Provide the [X, Y] coordinate of the cell's center where the given text is located.  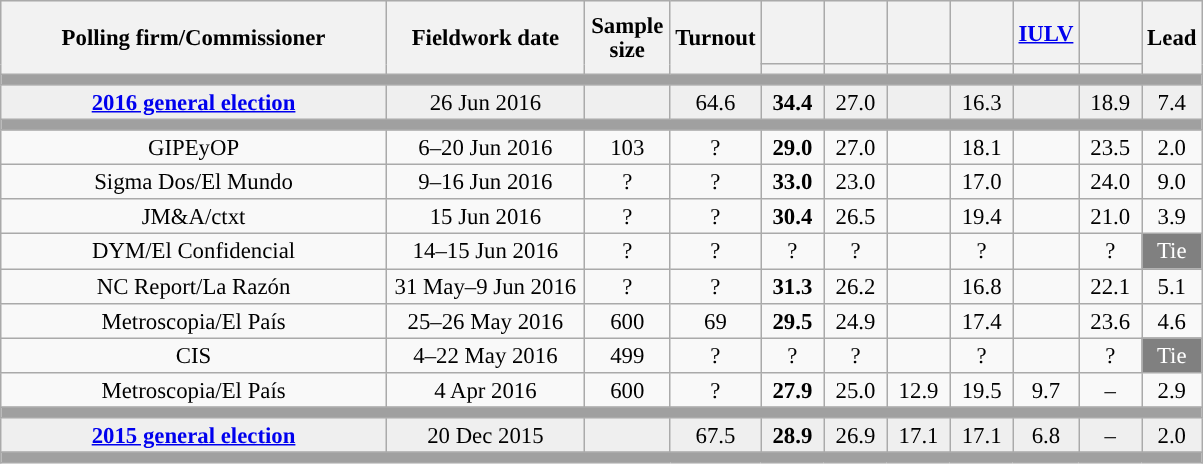
22.1 [1110, 286]
23.6 [1110, 320]
Polling firm/Commissioner [194, 38]
GIPEyOP [194, 148]
28.9 [792, 436]
26.5 [856, 218]
16.3 [982, 102]
9–16 Jun 2016 [485, 182]
JM&A/ctxt [194, 218]
12.9 [918, 390]
5.1 [1172, 286]
31 May–9 Jun 2016 [485, 286]
24.0 [1110, 182]
Sigma Dos/El Mundo [194, 182]
17.0 [982, 182]
Turnout [716, 38]
DYM/El Confidencial [194, 252]
21.0 [1110, 218]
20 Dec 2015 [485, 436]
18.1 [982, 148]
33.0 [792, 182]
24.9 [856, 320]
14–15 Jun 2016 [485, 252]
2016 general election [194, 102]
26 Jun 2016 [485, 102]
64.6 [716, 102]
9.0 [1172, 182]
27.9 [792, 390]
7.4 [1172, 102]
31.3 [792, 286]
23.0 [856, 182]
499 [627, 356]
9.7 [1046, 390]
4 Apr 2016 [485, 390]
3.9 [1172, 218]
15 Jun 2016 [485, 218]
103 [627, 148]
17.4 [982, 320]
67.5 [716, 436]
19.5 [982, 390]
Lead [1172, 38]
2015 general election [194, 436]
6.8 [1046, 436]
29.5 [792, 320]
69 [716, 320]
6–20 Jun 2016 [485, 148]
CIS [194, 356]
25–26 May 2016 [485, 320]
26.9 [856, 436]
29.0 [792, 148]
4–22 May 2016 [485, 356]
34.4 [792, 102]
25.0 [856, 390]
Sample size [627, 38]
Fieldwork date [485, 38]
23.5 [1110, 148]
16.8 [982, 286]
19.4 [982, 218]
IULV [1046, 32]
26.2 [856, 286]
NC Report/La Razón [194, 286]
4.6 [1172, 320]
30.4 [792, 218]
18.9 [1110, 102]
2.9 [1172, 390]
